Return (x, y) of the center of cell containing provided text 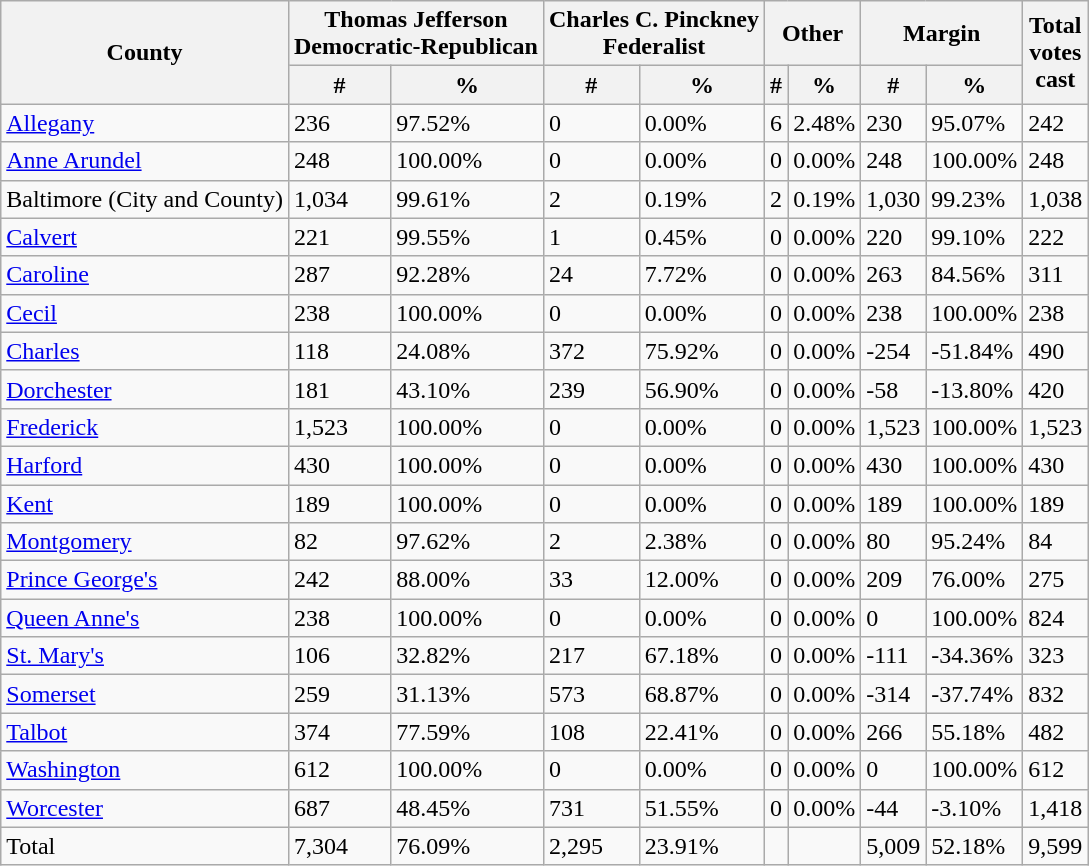
Caroline (145, 275)
239 (591, 389)
731 (591, 808)
266 (894, 732)
Baltimore (City and County) (145, 199)
Margin (942, 34)
Allegany (145, 123)
67.18% (702, 656)
68.87% (702, 694)
1 (591, 237)
275 (1056, 580)
43.10% (468, 389)
Somerset (145, 694)
217 (591, 656)
687 (339, 808)
-111 (894, 656)
7,304 (339, 846)
-3.10% (974, 808)
Prince George's (145, 580)
1,038 (1056, 199)
95.07% (974, 123)
82 (339, 542)
84.56% (974, 275)
32.82% (468, 656)
5,009 (894, 846)
Cecil (145, 313)
12.00% (702, 580)
Frederick (145, 427)
573 (591, 694)
77.59% (468, 732)
287 (339, 275)
259 (339, 694)
-314 (894, 694)
76.00% (974, 580)
-13.80% (974, 389)
-37.74% (974, 694)
Calvert (145, 237)
84 (1056, 542)
55.18% (974, 732)
Dorchester (145, 389)
2.48% (824, 123)
97.52% (468, 123)
24 (591, 275)
Total (145, 846)
Harford (145, 465)
1,030 (894, 199)
236 (339, 123)
County (145, 52)
Queen Anne's (145, 618)
323 (1056, 656)
118 (339, 351)
St. Mary's (145, 656)
9,599 (1056, 846)
51.55% (702, 808)
99.55% (468, 237)
Charles (145, 351)
7.72% (702, 275)
99.61% (468, 199)
372 (591, 351)
76.09% (468, 846)
23.91% (702, 846)
95.24% (974, 542)
374 (339, 732)
52.18% (974, 846)
-254 (894, 351)
0.45% (702, 237)
Other (813, 34)
-34.36% (974, 656)
108 (591, 732)
22.41% (702, 732)
2.38% (702, 542)
24.08% (468, 351)
31.13% (468, 694)
6 (776, 123)
Talbot (145, 732)
263 (894, 275)
33 (591, 580)
Thomas JeffersonDemocratic-Republican (416, 34)
92.28% (468, 275)
Charles C. PinckneyFederalist (654, 34)
220 (894, 237)
99.23% (974, 199)
88.00% (468, 580)
311 (1056, 275)
-58 (894, 389)
-51.84% (974, 351)
420 (1056, 389)
832 (1056, 694)
48.45% (468, 808)
Washington (145, 770)
106 (339, 656)
-44 (894, 808)
75.92% (702, 351)
221 (339, 237)
Worcester (145, 808)
230 (894, 123)
97.62% (468, 542)
Montgomery (145, 542)
824 (1056, 618)
2,295 (591, 846)
80 (894, 542)
222 (1056, 237)
209 (894, 580)
99.10% (974, 237)
1,418 (1056, 808)
Kent (145, 503)
490 (1056, 351)
482 (1056, 732)
1,034 (339, 199)
Anne Arundel (145, 161)
Totalvotescast (1056, 52)
181 (339, 389)
56.90% (702, 389)
